For the text-containing cell, return its midpoint in (X, Y) coordinate format. 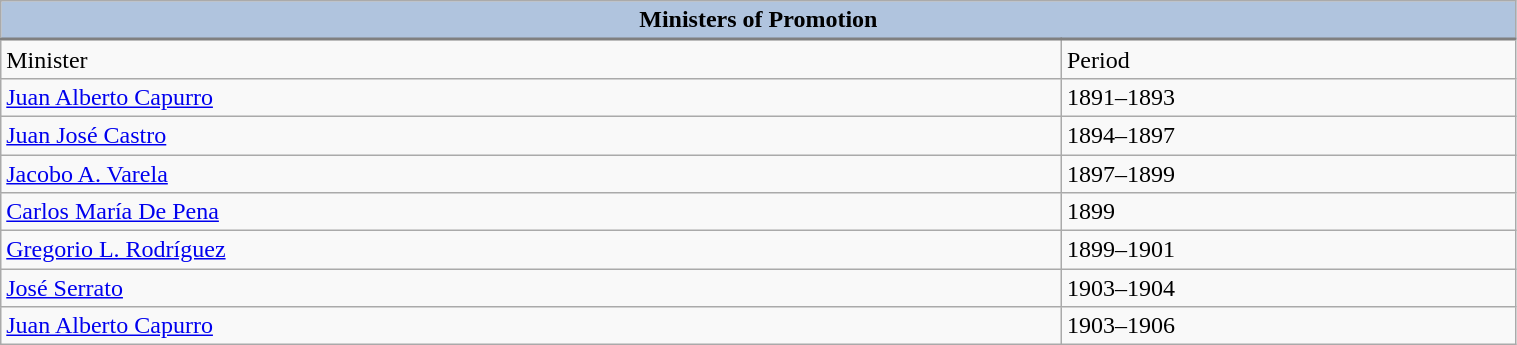
1899 (1288, 212)
1891–1893 (1288, 97)
José Serrato (532, 288)
Ministers of Promotion (758, 20)
1899–1901 (1288, 250)
Jacobo A. Varela (532, 173)
Carlos María De Pena (532, 212)
Period (1288, 60)
Gregorio L. Rodríguez (532, 250)
Minister (532, 60)
1894–1897 (1288, 135)
1903–1904 (1288, 288)
1897–1899 (1288, 173)
1903–1906 (1288, 326)
Juan José Castro (532, 135)
